Return the (x, y) coordinate for the center point of the cell that contains the specified text.  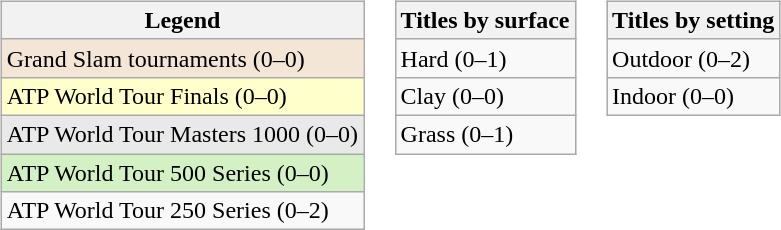
ATP World Tour 500 Series (0–0) (182, 173)
Titles by setting (694, 20)
Legend (182, 20)
Hard (0–1) (485, 58)
Clay (0–0) (485, 96)
Outdoor (0–2) (694, 58)
Titles by surface (485, 20)
Grass (0–1) (485, 134)
Indoor (0–0) (694, 96)
ATP World Tour Masters 1000 (0–0) (182, 134)
ATP World Tour Finals (0–0) (182, 96)
Grand Slam tournaments (0–0) (182, 58)
ATP World Tour 250 Series (0–2) (182, 211)
